Detect which cell encompasses the target text, then output its [X, Y] center coordinate. 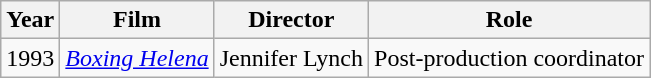
1993 [30, 58]
Director [291, 20]
Jennifer Lynch [291, 58]
Role [510, 20]
Post-production coordinator [510, 58]
Year [30, 20]
Film [137, 20]
Boxing Helena [137, 58]
